For the text-containing cell, return its midpoint in [X, Y] coordinate format. 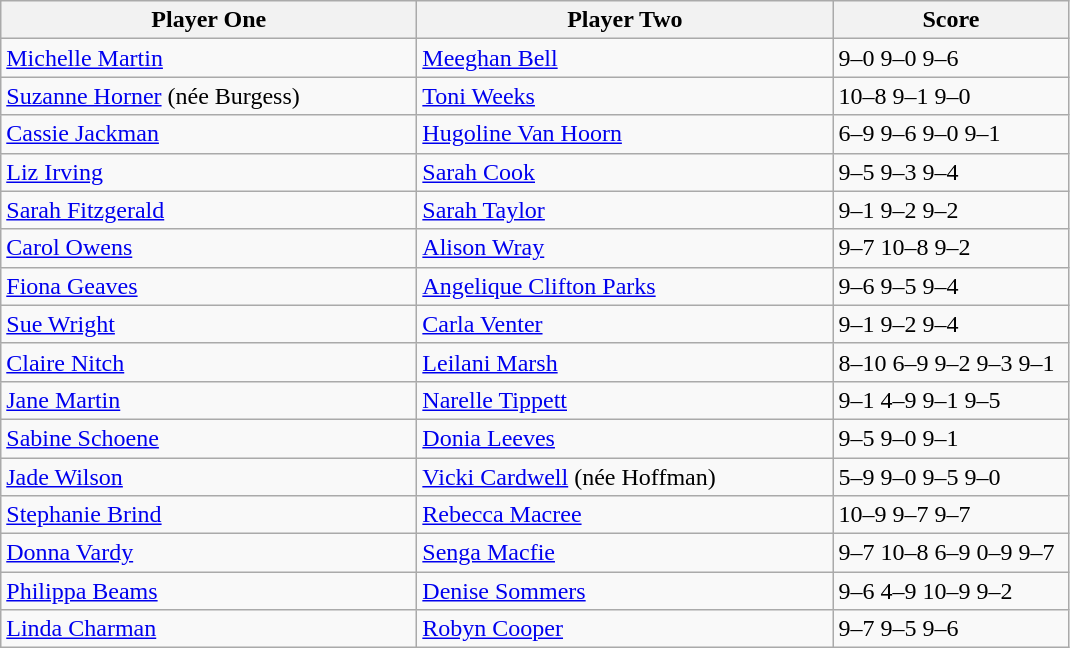
Carol Owens [209, 248]
Donna Vardy [209, 553]
Sue Wright [209, 324]
Senga Macfie [625, 553]
Jade Wilson [209, 477]
Robyn Cooper [625, 629]
Leilani Marsh [625, 362]
Alison Wray [625, 248]
Fiona Geaves [209, 286]
Sarah Fitzgerald [209, 210]
Philippa Beams [209, 591]
9–7 10–8 9–2 [951, 248]
Suzanne Horner (née Burgess) [209, 96]
9–5 9–3 9–4 [951, 172]
Carla Venter [625, 324]
Player One [209, 20]
6–9 9–6 9–0 9–1 [951, 134]
Sabine Schoene [209, 438]
Rebecca Macree [625, 515]
9–7 10–8 6–9 0–9 9–7 [951, 553]
9–6 4–9 10–9 9–2 [951, 591]
9–6 9–5 9–4 [951, 286]
Michelle Martin [209, 58]
Toni Weeks [625, 96]
10–9 9–7 9–7 [951, 515]
Stephanie Brind [209, 515]
Vicki Cardwell (née Hoffman) [625, 477]
8–10 6–9 9–2 9–3 9–1 [951, 362]
Liz Irving [209, 172]
9–5 9–0 9–1 [951, 438]
Sarah Cook [625, 172]
Linda Charman [209, 629]
Narelle Tippett [625, 400]
Cassie Jackman [209, 134]
Donia Leeves [625, 438]
9–7 9–5 9–6 [951, 629]
Angelique Clifton Parks [625, 286]
5–9 9–0 9–5 9–0 [951, 477]
Claire Nitch [209, 362]
9–1 9–2 9–2 [951, 210]
Denise Sommers [625, 591]
9–1 4–9 9–1 9–5 [951, 400]
Hugoline Van Hoorn [625, 134]
9–1 9–2 9–4 [951, 324]
10–8 9–1 9–0 [951, 96]
Score [951, 20]
Sarah Taylor [625, 210]
Jane Martin [209, 400]
9–0 9–0 9–6 [951, 58]
Player Two [625, 20]
Meeghan Bell [625, 58]
